Detect which cell encompasses the target text, then output its (x, y) center coordinate. 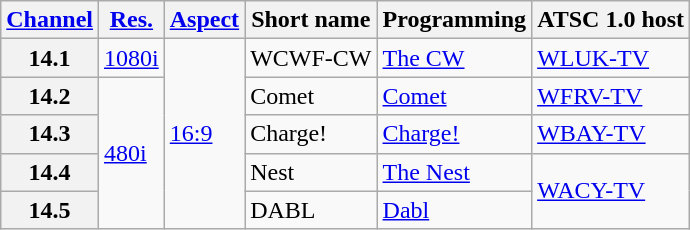
WFRV-TV (611, 96)
The CW (454, 58)
14.4 (50, 172)
1080i (132, 58)
Programming (454, 20)
14.1 (50, 58)
Nest (311, 172)
Dabl (454, 210)
14.5 (50, 210)
14.2 (50, 96)
Res. (132, 20)
480i (132, 153)
WCWF-CW (311, 58)
Channel (50, 20)
Aspect (204, 20)
16:9 (204, 134)
ATSC 1.0 host (611, 20)
14.3 (50, 134)
DABL (311, 210)
WLUK-TV (611, 58)
The Nest (454, 172)
Short name (311, 20)
WACY-TV (611, 191)
WBAY-TV (611, 134)
